Capture the cell that displays the provided text and extract its [x, y] central coordinate. 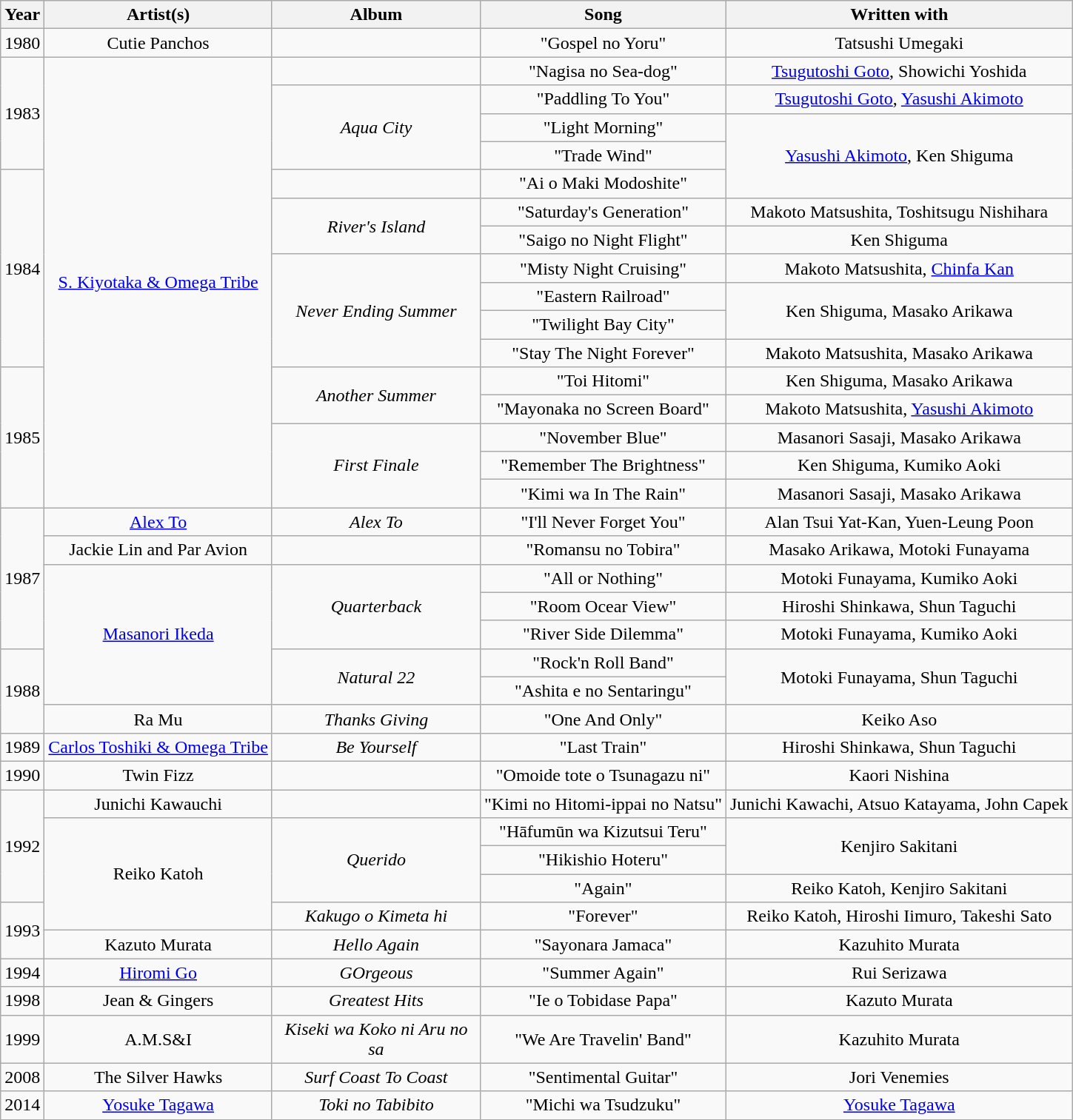
"Rock'n Roll Band" [603, 663]
"Forever" [603, 916]
Reiko Katoh, Hiroshi Iimuro, Takeshi Sato [899, 916]
A.M.S&I [158, 1039]
Keiko Aso [899, 719]
Junichi Kawachi, Atsuo Katayama, John Capek [899, 803]
Song [603, 15]
"Twilight Bay City" [603, 324]
"Romansu no Tobira" [603, 550]
"Sayonara Jamaca" [603, 945]
Aqua City [376, 127]
Written with [899, 15]
"Last Train" [603, 747]
"Mayonaka no Screen Board" [603, 409]
1993 [22, 930]
1983 [22, 113]
"Hikishio Hoteru" [603, 860]
Never Ending Summer [376, 310]
Reiko Katoh, Kenjiro Sakitani [899, 888]
Cutie Panchos [158, 43]
Jean & Gingers [158, 1001]
Alan Tsui Yat-Kan, Yuen-Leung Poon [899, 522]
Masanori Ikeda [158, 634]
"Kimi no Hitomi-ippai no Natsu" [603, 803]
River's Island [376, 226]
Album [376, 15]
"Kimi wa In The Rain" [603, 494]
1998 [22, 1001]
Kaori Nishina [899, 775]
"Hāfumūn wa Kizutsui Teru" [603, 832]
"November Blue" [603, 437]
Tsugutoshi Goto, Showichi Yoshida [899, 71]
Junichi Kawauchi [158, 803]
Be Yourself [376, 747]
"Saigo no Night Flight" [603, 240]
Makoto Matsushita, Chinfa Kan [899, 268]
Reiko Katoh [158, 874]
Makoto Matsushita, Yasushi Akimoto [899, 409]
Jori Venemies [899, 1077]
"River Side Dilemma" [603, 634]
Another Summer [376, 395]
1989 [22, 747]
Ra Mu [158, 719]
Thanks Giving [376, 719]
1980 [22, 43]
"Stay The Night Forever" [603, 353]
Makoto Matsushita, Masako Arikawa [899, 353]
"Paddling To You" [603, 99]
Tatsushi Umegaki [899, 43]
"Gospel no Yoru" [603, 43]
Kiseki wa Koko ni Aru no sa [376, 1039]
Querido [376, 860]
1999 [22, 1039]
Twin Fizz [158, 775]
Hiromi Go [158, 973]
Artist(s) [158, 15]
S. Kiyotaka & Omega Tribe [158, 283]
Tsugutoshi Goto, Yasushi Akimoto [899, 99]
Natural 22 [376, 677]
Hello Again [376, 945]
"Ai o Maki Modoshite" [603, 184]
"Toi Hitomi" [603, 381]
Jackie Lin and Par Avion [158, 550]
Rui Serizawa [899, 973]
"I'll Never Forget You" [603, 522]
GOrgeous [376, 973]
Yasushi Akimoto, Ken Shiguma [899, 155]
2008 [22, 1077]
Kenjiro Sakitani [899, 846]
Toki no Tabibito [376, 1105]
"Remember The Brightness" [603, 466]
"Ashita e no Sentaringu" [603, 691]
Ken Shiguma, Kumiko Aoki [899, 466]
"Again" [603, 888]
Carlos Toshiki & Omega Tribe [158, 747]
1987 [22, 578]
Quarterback [376, 606]
"Eastern Railroad" [603, 296]
"Light Morning" [603, 127]
First Finale [376, 466]
2014 [22, 1105]
Ken Shiguma [899, 240]
1994 [22, 973]
"Ie o Tobidase Papa" [603, 1001]
"Room Ocear View" [603, 606]
Surf Coast To Coast [376, 1077]
"We Are Travelin' Band" [603, 1039]
"Omoide tote o Tsunagazu ni" [603, 775]
1992 [22, 845]
Greatest Hits [376, 1001]
"Nagisa no Sea-dog" [603, 71]
"Sentimental Guitar" [603, 1077]
1988 [22, 691]
Kakugo o Kimeta hi [376, 916]
1984 [22, 268]
Year [22, 15]
"One And Only" [603, 719]
"Michi wa Tsudzuku" [603, 1105]
Masako Arikawa, Motoki Funayama [899, 550]
"All or Nothing" [603, 578]
1990 [22, 775]
"Misty Night Cruising" [603, 268]
"Summer Again" [603, 973]
"Saturday's Generation" [603, 212]
1985 [22, 437]
Makoto Matsushita, Toshitsugu Nishihara [899, 212]
Motoki Funayama, Shun Taguchi [899, 677]
"Trade Wind" [603, 155]
The Silver Hawks [158, 1077]
